Find where the given text appears and provide that cell's center as (x, y) coordinate. 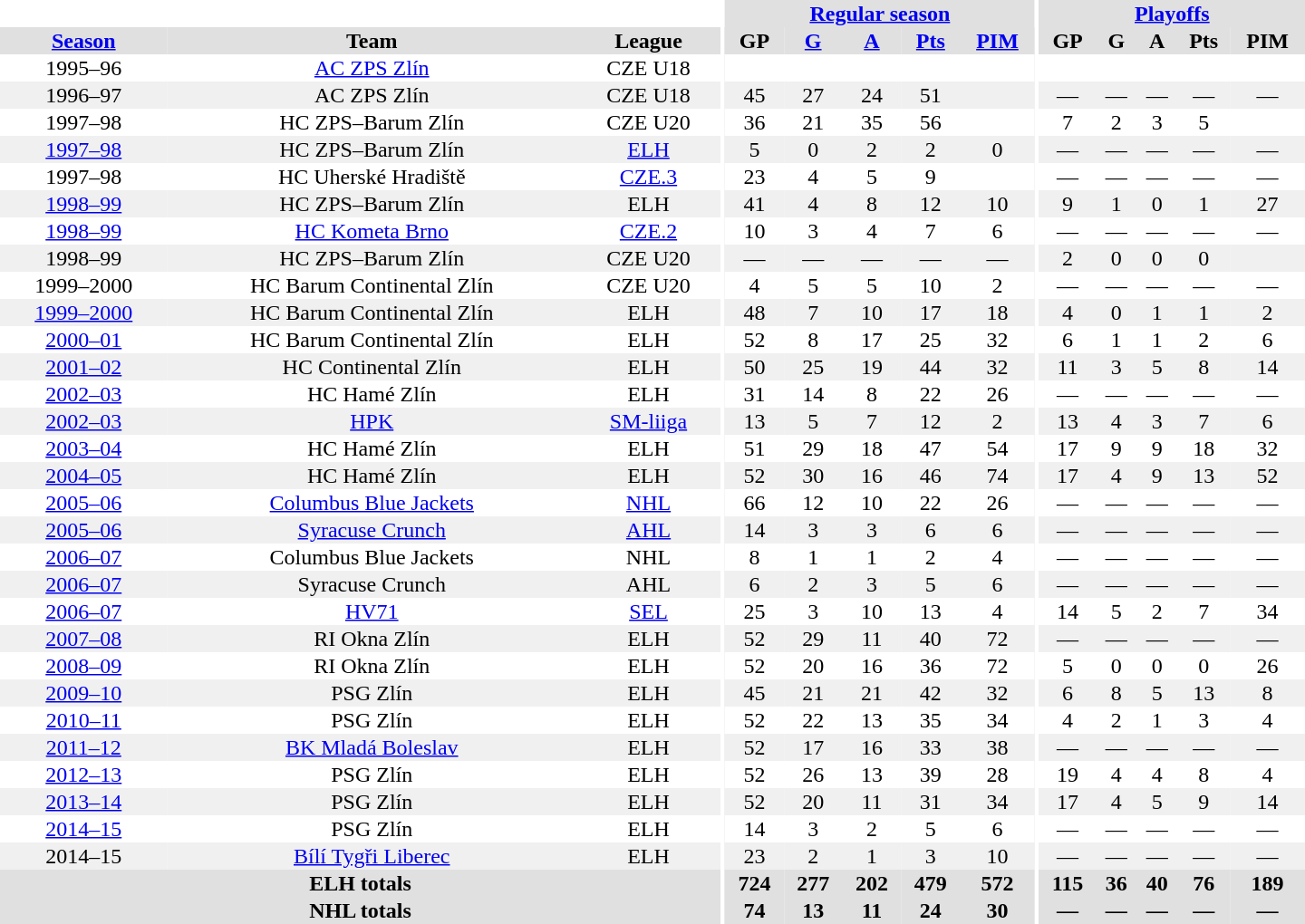
2003–04 (83, 448)
CZE.2 (649, 231)
39 (930, 775)
2012–13 (83, 775)
BK Mladá Boleslav (372, 747)
724 (754, 883)
2000–01 (83, 340)
115 (1068, 883)
44 (930, 367)
33 (930, 747)
SEL (649, 611)
Regular season (880, 14)
189 (1267, 883)
2013–14 (83, 802)
HC Continental Zlín (372, 367)
42 (930, 693)
28 (997, 775)
277 (814, 883)
56 (930, 122)
2007–08 (83, 639)
HC Kometa Brno (372, 231)
2011–12 (83, 747)
2004–05 (83, 476)
50 (754, 367)
1996–97 (83, 95)
HC Uherské Hradiště (372, 177)
HV71 (372, 611)
66 (754, 503)
572 (997, 883)
NHL totals (361, 910)
1995–96 (83, 68)
41 (754, 204)
38 (997, 747)
202 (872, 883)
76 (1203, 883)
54 (997, 448)
League (649, 41)
48 (754, 313)
2001–02 (83, 367)
2008–09 (83, 666)
Playoffs (1173, 14)
47 (930, 448)
Team (372, 41)
2009–10 (83, 693)
HPK (372, 421)
46 (930, 476)
Season (83, 41)
2010–11 (83, 720)
CZE.3 (649, 177)
SM-liiga (649, 421)
479 (930, 883)
ELH totals (361, 883)
Bílí Tygři Liberec (372, 856)
